Output the (X, Y) coordinate of the center of the cell containing the given text.  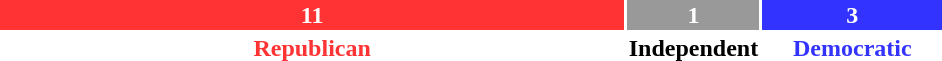
11 (312, 15)
3 (852, 15)
1 (693, 15)
